Return (x, y) of the center of cell containing provided text 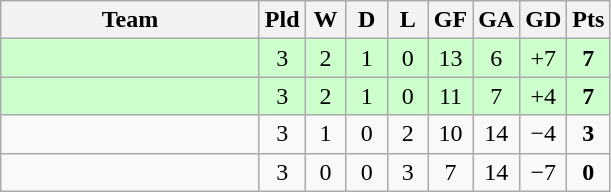
W (326, 20)
Team (130, 20)
6 (496, 58)
+4 (544, 96)
GD (544, 20)
+7 (544, 58)
Pld (282, 20)
D (366, 20)
GF (450, 20)
GA (496, 20)
10 (450, 134)
13 (450, 58)
L (408, 20)
Pts (588, 20)
−4 (544, 134)
−7 (544, 172)
11 (450, 96)
